Detect which cell encompasses the target text, then output its (x, y) center coordinate. 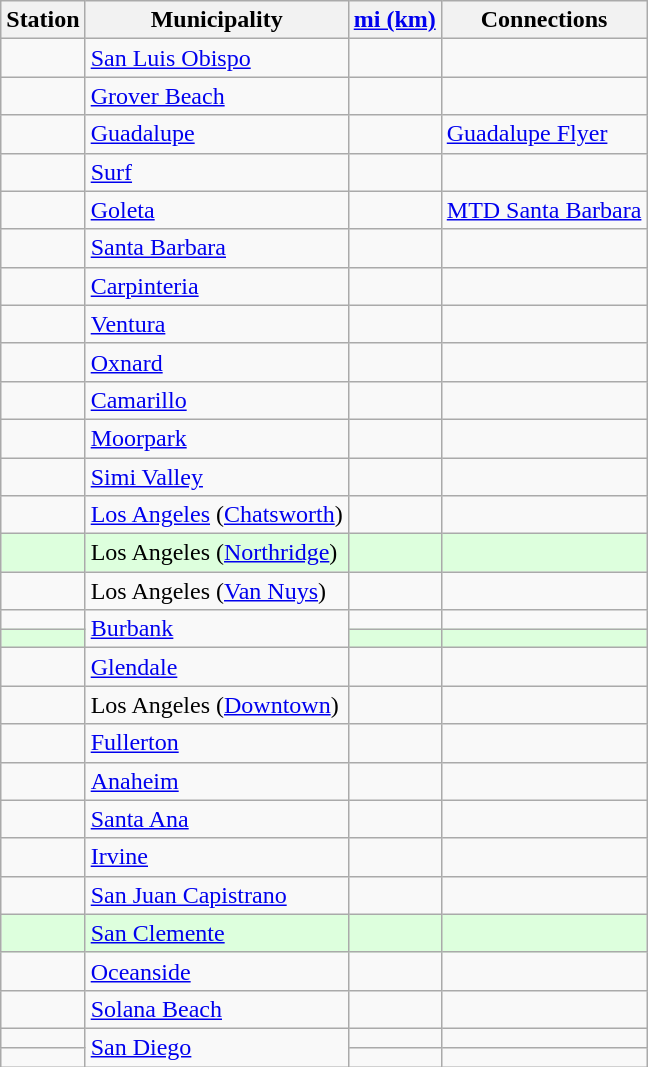
Moorpark (216, 438)
Irvine (216, 857)
Grover Beach (216, 96)
Municipality (216, 20)
San Clemente (216, 933)
MTD Santa Barbara (544, 210)
Connections (544, 20)
Los Angeles (Van Nuys) (216, 591)
Los Angeles (Downtown) (216, 705)
Glendale (216, 667)
Oceanside (216, 971)
Anaheim (216, 781)
San Diego (216, 1047)
mi (km) (394, 20)
Carpinteria (216, 286)
San Luis Obispo (216, 58)
San Juan Capistrano (216, 895)
Burbank (216, 629)
Surf (216, 172)
Simi Valley (216, 477)
Guadalupe (216, 134)
Solana Beach (216, 1009)
Santa Barbara (216, 248)
Oxnard (216, 362)
Goleta (216, 210)
Fullerton (216, 743)
Camarillo (216, 400)
Los Angeles (Northridge) (216, 553)
Ventura (216, 324)
Los Angeles (Chatsworth) (216, 515)
Guadalupe Flyer (544, 134)
Station (43, 20)
Santa Ana (216, 819)
